For the text-containing cell, return its midpoint in [x, y] coordinate format. 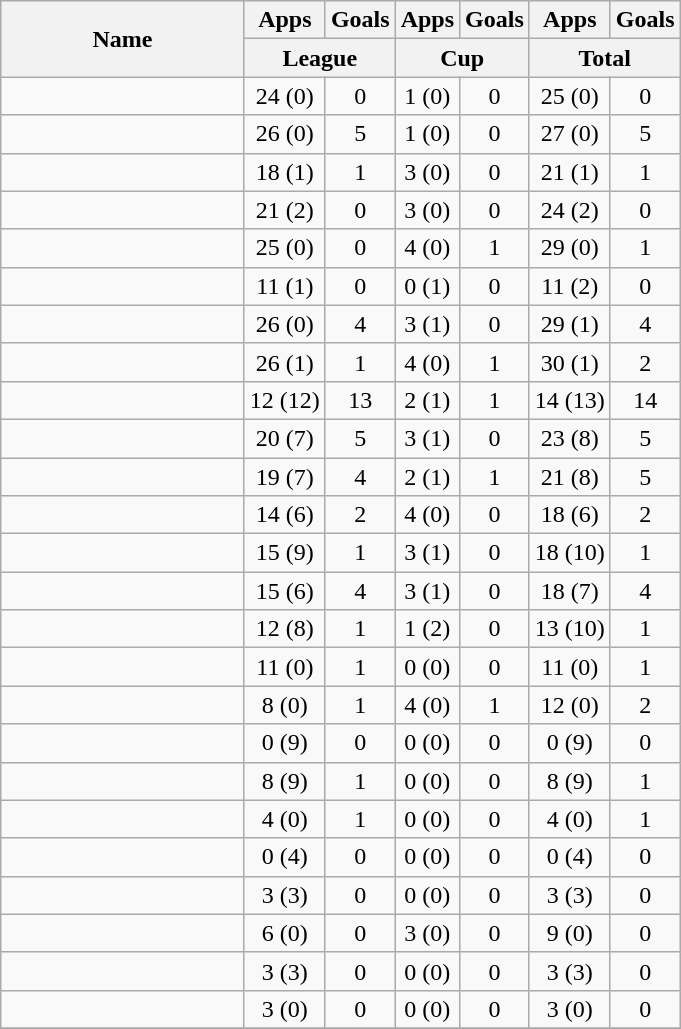
18 (7) [570, 591]
21 (1) [570, 172]
1 (2) [427, 629]
Name [123, 39]
20 (7) [284, 438]
11 (2) [570, 286]
8 (0) [284, 705]
Total [604, 58]
24 (2) [570, 210]
15 (9) [284, 553]
11 (1) [284, 286]
12 (0) [570, 705]
26 (1) [284, 362]
13 [360, 400]
13 (10) [570, 629]
12 (8) [284, 629]
15 (6) [284, 591]
18 (10) [570, 553]
29 (1) [570, 324]
12 (12) [284, 400]
21 (2) [284, 210]
League [320, 58]
18 (1) [284, 172]
9 (0) [570, 933]
21 (8) [570, 477]
6 (0) [284, 933]
0 (1) [427, 286]
14 (13) [570, 400]
19 (7) [284, 477]
14 (6) [284, 515]
23 (8) [570, 438]
24 (0) [284, 96]
29 (0) [570, 248]
27 (0) [570, 134]
Cup [462, 58]
14 [645, 400]
30 (1) [570, 362]
18 (6) [570, 515]
